Find where the given text appears and provide that cell's center as (x, y) coordinate. 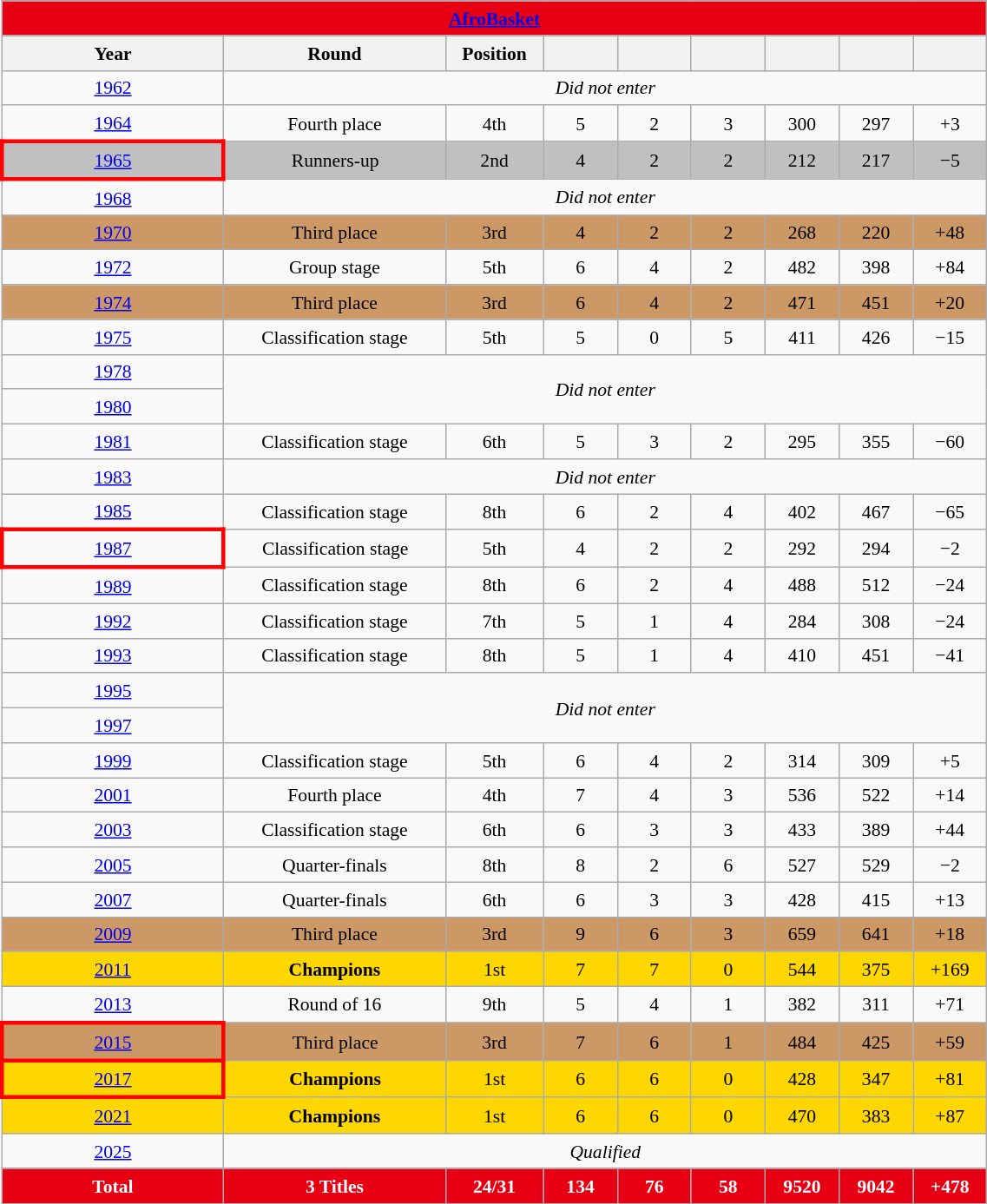
433 (802, 830)
355 (875, 442)
+3 (950, 124)
470 (802, 1116)
3 Titles (335, 1186)
+18 (950, 934)
1985 (113, 512)
529 (875, 865)
58 (727, 1186)
411 (802, 337)
1964 (113, 124)
2009 (113, 934)
Year (113, 53)
1987 (113, 549)
512 (875, 586)
527 (802, 865)
1981 (113, 442)
2011 (113, 970)
1983 (113, 477)
410 (802, 655)
2025 (113, 1151)
Round of 16 (335, 1005)
1974 (113, 302)
292 (802, 549)
1980 (113, 407)
+14 (950, 795)
AfroBasket (495, 18)
536 (802, 795)
1978 (113, 372)
24/31 (495, 1186)
389 (875, 830)
402 (802, 512)
2nd (495, 160)
2001 (113, 795)
+5 (950, 760)
484 (802, 1042)
544 (802, 970)
Group stage (335, 267)
641 (875, 934)
2017 (113, 1078)
Position (495, 53)
314 (802, 760)
1992 (113, 621)
308 (875, 621)
1993 (113, 655)
2013 (113, 1005)
2003 (113, 830)
300 (802, 124)
9520 (802, 1186)
2021 (113, 1116)
284 (802, 621)
+48 (950, 233)
9 (580, 934)
311 (875, 1005)
2005 (113, 865)
2015 (113, 1042)
1970 (113, 233)
415 (875, 899)
Round (335, 53)
488 (802, 586)
268 (802, 233)
309 (875, 760)
471 (802, 302)
398 (875, 267)
1962 (113, 88)
1989 (113, 586)
7th (495, 621)
1968 (113, 197)
9042 (875, 1186)
+84 (950, 267)
+169 (950, 970)
−41 (950, 655)
1995 (113, 691)
+71 (950, 1005)
−5 (950, 160)
+81 (950, 1078)
375 (875, 970)
−65 (950, 512)
220 (875, 233)
212 (802, 160)
659 (802, 934)
295 (802, 442)
+478 (950, 1186)
425 (875, 1042)
134 (580, 1186)
Total (113, 1186)
+44 (950, 830)
+13 (950, 899)
522 (875, 795)
1972 (113, 267)
+87 (950, 1116)
2007 (113, 899)
482 (802, 267)
Runners-up (335, 160)
−60 (950, 442)
1999 (113, 760)
+59 (950, 1042)
217 (875, 160)
297 (875, 124)
Qualified (606, 1151)
1975 (113, 337)
347 (875, 1078)
8 (580, 865)
−15 (950, 337)
1965 (113, 160)
426 (875, 337)
1997 (113, 726)
383 (875, 1116)
76 (655, 1186)
9th (495, 1005)
294 (875, 549)
467 (875, 512)
382 (802, 1005)
+20 (950, 302)
